Pinpoint the cell where the given text exists, returning its [X, Y] midpoint coordinate. 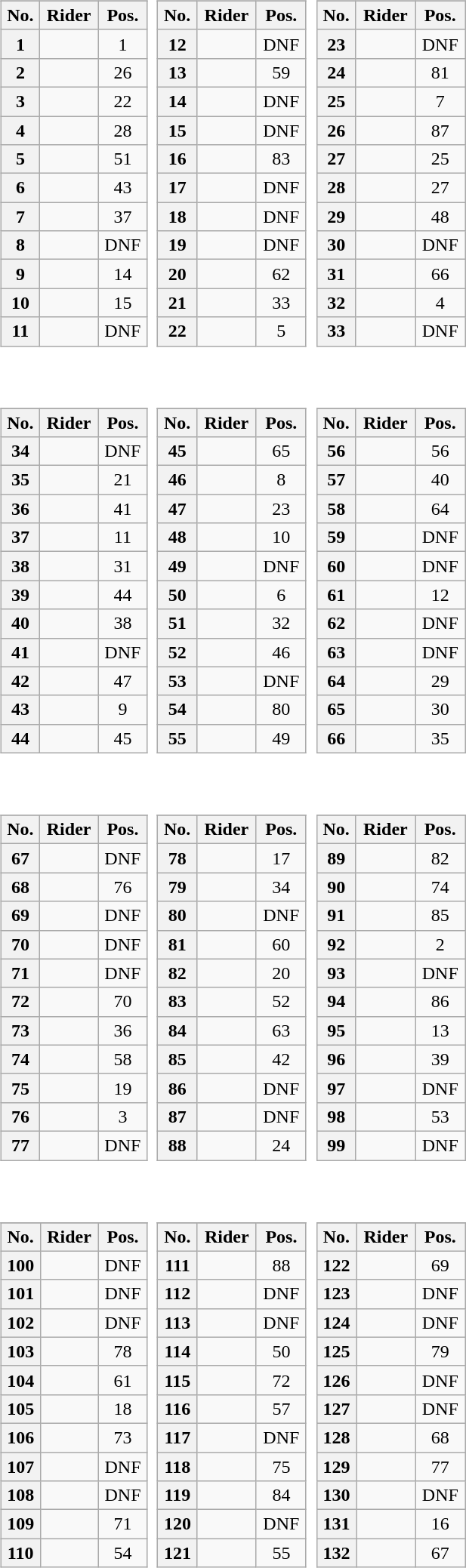
89 [336, 858]
114 [178, 1351]
95 [336, 1030]
113 [178, 1323]
98 [336, 1117]
107 [20, 1467]
111 [178, 1265]
103 [20, 1351]
116 [178, 1409]
91 [336, 916]
130 [337, 1496]
120 [178, 1524]
102 [20, 1323]
131 [337, 1524]
132 [337, 1553]
110 [20, 1553]
122 [337, 1265]
106 [20, 1437]
119 [178, 1496]
93 [336, 973]
99 [336, 1145]
100 [20, 1265]
112 [178, 1294]
125 [337, 1351]
124 [337, 1323]
121 [178, 1553]
No. Rider Pos. 45 65 46 8 47 23 48 10 49 DNF 50 6 51 32 52 46 53 DNF 54 80 55 49 [234, 570]
97 [336, 1088]
No. Rider Pos. 78 17 79 34 80 DNF 81 60 82 20 83 52 84 63 85 42 86 DNF 87 DNF 88 24 [234, 977]
92 [336, 944]
96 [336, 1059]
118 [178, 1467]
123 [337, 1294]
128 [337, 1437]
104 [20, 1380]
117 [178, 1437]
105 [20, 1409]
109 [20, 1524]
90 [336, 887]
127 [337, 1409]
126 [337, 1380]
94 [336, 1002]
115 [178, 1380]
101 [20, 1294]
108 [20, 1496]
129 [337, 1467]
